Determine the (X, Y) coordinate at the center of the cell enclosing the given text.  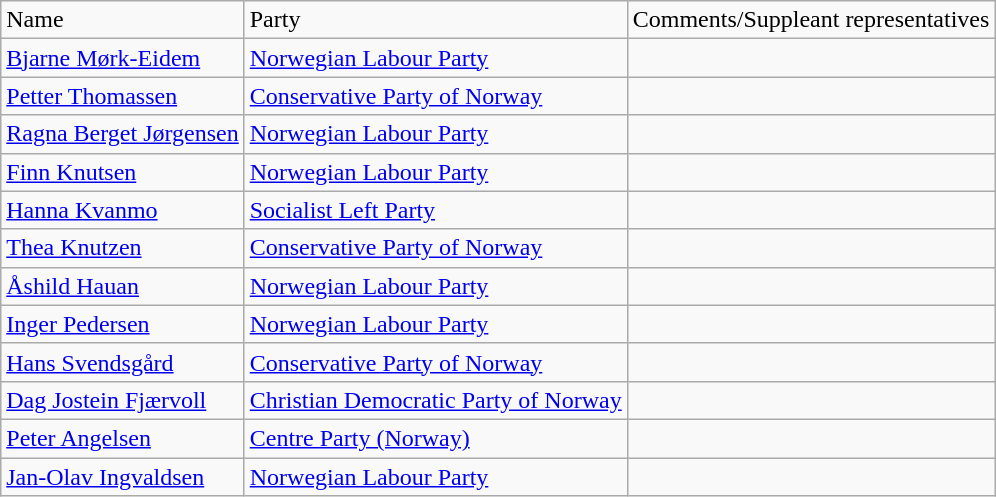
Petter Thomassen (122, 96)
Hanna Kvanmo (122, 210)
Bjarne Mørk-Eidem (122, 58)
Finn Knutsen (122, 172)
Peter Angelsen (122, 438)
Jan-Olav Ingvaldsen (122, 477)
Thea Knutzen (122, 248)
Comments/Suppleant representatives (811, 20)
Åshild Hauan (122, 286)
Party (436, 20)
Socialist Left Party (436, 210)
Name (122, 20)
Dag Jostein Fjærvoll (122, 400)
Centre Party (Norway) (436, 438)
Inger Pedersen (122, 324)
Ragna Berget Jørgensen (122, 134)
Hans Svendsgård (122, 362)
Christian Democratic Party of Norway (436, 400)
